Find where the given text appears and provide that cell's center as (X, Y) coordinate. 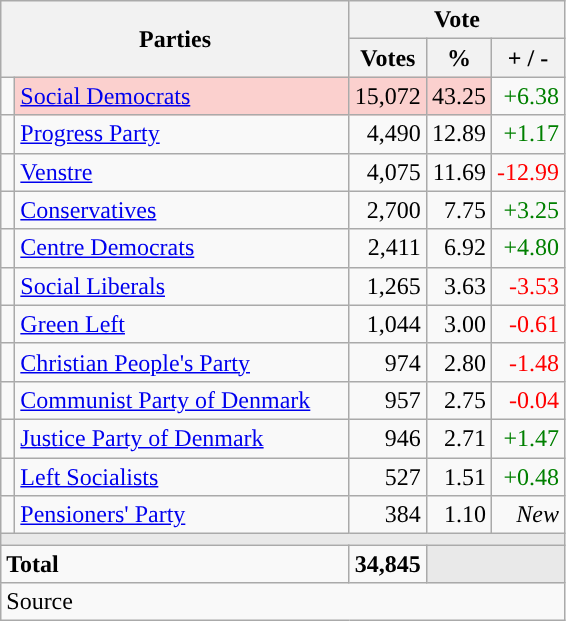
Social Liberals (182, 286)
957 (388, 400)
2.80 (458, 362)
Vote (456, 20)
Centre Democrats (182, 248)
1,044 (388, 324)
3.00 (458, 324)
15,072 (388, 96)
-3.53 (528, 286)
1,265 (388, 286)
12.89 (458, 134)
Justice Party of Denmark (182, 438)
Votes (388, 58)
43.25 (458, 96)
527 (388, 477)
6.92 (458, 248)
+ / - (528, 58)
Total (176, 564)
11.69 (458, 172)
2,411 (388, 248)
+3.25 (528, 210)
-0.61 (528, 324)
Source (283, 602)
946 (388, 438)
7.75 (458, 210)
3.63 (458, 286)
384 (388, 515)
2.71 (458, 438)
Social Democrats (182, 96)
+1.47 (528, 438)
1.10 (458, 515)
Parties (176, 39)
+1.17 (528, 134)
974 (388, 362)
New (528, 515)
1.51 (458, 477)
2,700 (388, 210)
-1.48 (528, 362)
-0.04 (528, 400)
Green Left (182, 324)
Conservatives (182, 210)
34,845 (388, 564)
+6.38 (528, 96)
4,075 (388, 172)
4,490 (388, 134)
+4.80 (528, 248)
2.75 (458, 400)
% (458, 58)
+0.48 (528, 477)
Progress Party (182, 134)
Venstre (182, 172)
Christian People's Party (182, 362)
Left Socialists (182, 477)
-12.99 (528, 172)
Communist Party of Denmark (182, 400)
Pensioners' Party (182, 515)
